Provide the (X, Y) coordinate of the cell's center where the given text is located.  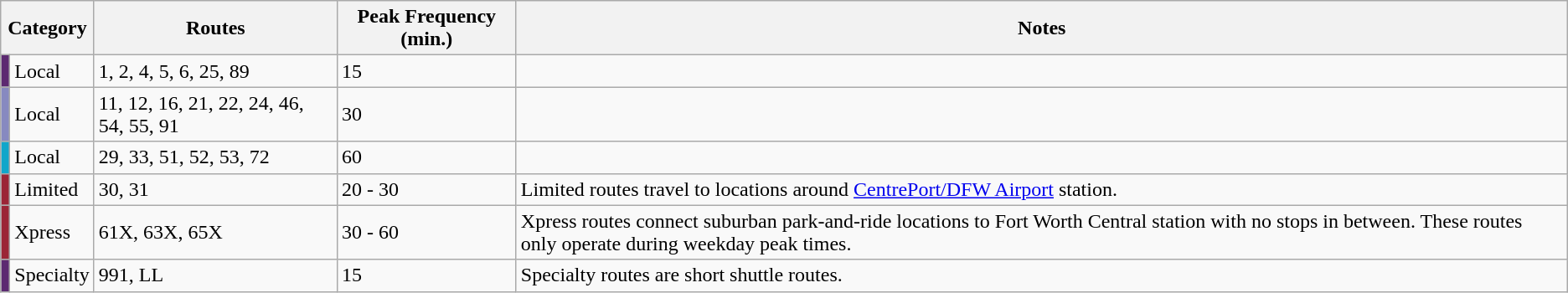
Xpress (52, 233)
Peak Frequency (min.) (426, 28)
Category (47, 28)
1, 2, 4, 5, 6, 25, 89 (215, 71)
991, LL (215, 275)
20 - 30 (426, 189)
Limited (52, 189)
Specialty (52, 275)
29, 33, 51, 52, 53, 72 (215, 157)
11, 12, 16, 21, 22, 24, 46, 54, 55, 91 (215, 114)
30, 31 (215, 189)
Notes (1042, 28)
Specialty routes are short shuttle routes. (1042, 275)
61X, 63X, 65X (215, 233)
30 - 60 (426, 233)
Limited routes travel to locations around CentrePort/DFW Airport station. (1042, 189)
Routes (215, 28)
30 (426, 114)
60 (426, 157)
